Capture the cell that displays the provided text and extract its [x, y] central coordinate. 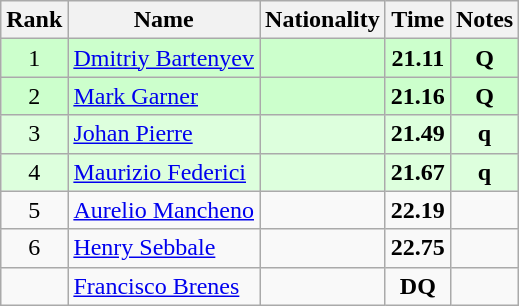
Time [418, 20]
Nationality [323, 20]
Maurizio Federici [164, 172]
Notes [484, 20]
21.67 [418, 172]
6 [34, 248]
21.16 [418, 96]
4 [34, 172]
Johan Pierre [164, 134]
Name [164, 20]
22.75 [418, 248]
Henry Sebbale [164, 248]
21.11 [418, 58]
Aurelio Mancheno [164, 210]
3 [34, 134]
2 [34, 96]
22.19 [418, 210]
21.49 [418, 134]
1 [34, 58]
Dmitriy Bartenyev [164, 58]
Francisco Brenes [164, 286]
DQ [418, 286]
5 [34, 210]
Rank [34, 20]
Mark Garner [164, 96]
